Capture the cell that displays the provided text and extract its [x, y] central coordinate. 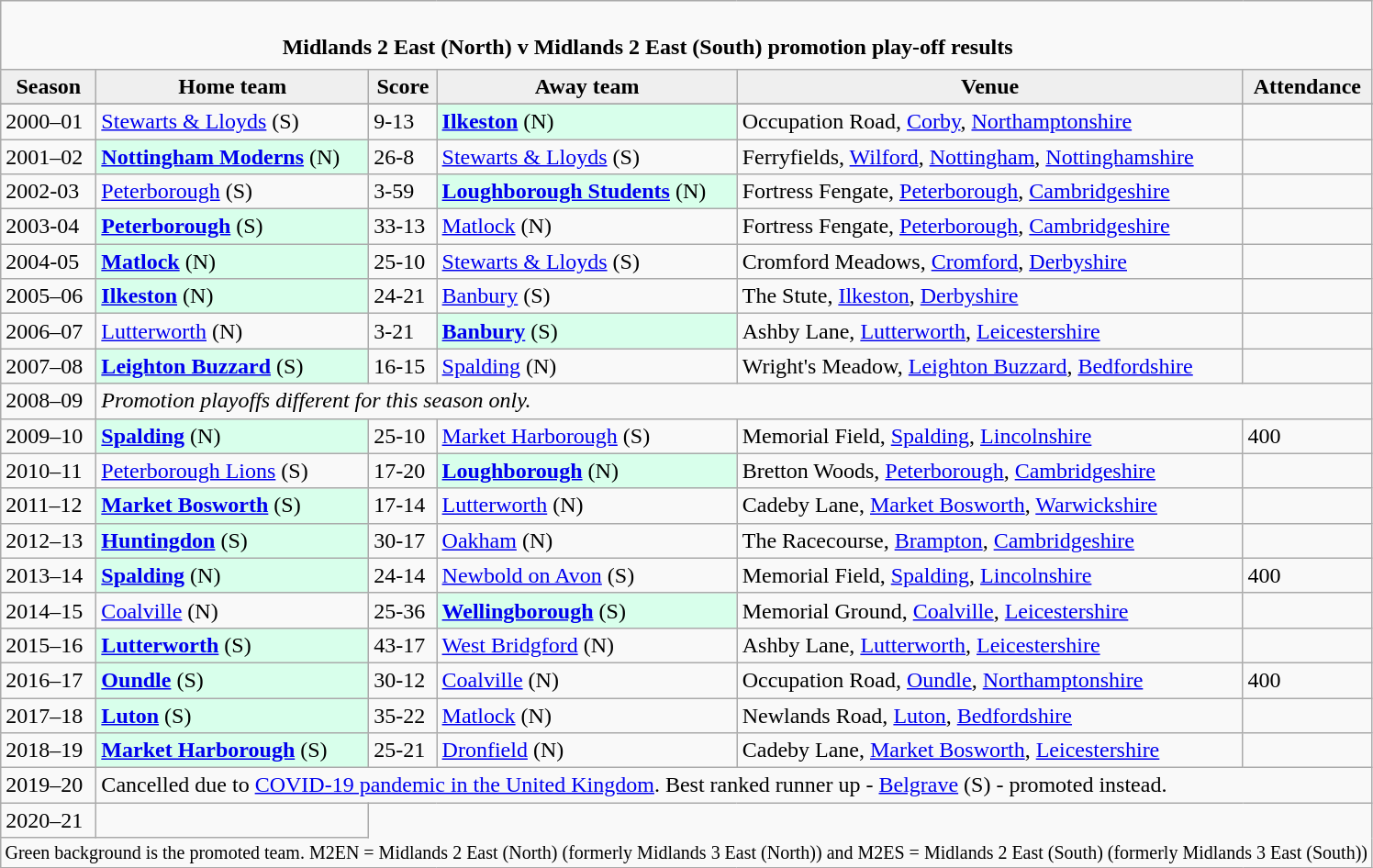
Bretton Woods, Peterborough, Cambridgeshire [989, 471]
Oakham (N) [587, 540]
2001–02 [49, 157]
Season [49, 86]
17-14 [403, 506]
Away team [587, 86]
Nottingham Moderns (N) [233, 157]
16-15 [403, 366]
26-8 [403, 157]
Cancelled due to COVID-19 pandemic in the United Kingdom. Best ranked runner up - Belgrave (S) - promoted instead. [734, 785]
2009–10 [49, 436]
Huntingdon (S) [233, 540]
25-36 [403, 610]
Loughborough (N) [587, 471]
Newlands Road, Luton, Bedfordshire [989, 715]
2014–15 [49, 610]
2015–16 [49, 645]
2004-05 [49, 262]
43-17 [403, 645]
Occupation Road, Oundle, Northamptonshire [989, 680]
Cadeby Lane, Market Bosworth, Warwickshire [989, 506]
2018–19 [49, 751]
2012–13 [49, 540]
30-17 [403, 540]
33-13 [403, 227]
2007–08 [49, 366]
17-20 [403, 471]
3-59 [403, 192]
3-21 [403, 331]
The Stute, Ilkeston, Derbyshire [989, 296]
Cromford Meadows, Cromford, Derbyshire [989, 262]
2013–14 [49, 575]
9-13 [403, 121]
Oundle (S) [233, 680]
24-14 [403, 575]
2011–12 [49, 506]
Market Bosworth (S) [233, 506]
Score [403, 86]
2010–11 [49, 471]
Lutterworth (S) [233, 645]
Newbold on Avon (S) [587, 575]
2019–20 [49, 785]
Wright's Meadow, Leighton Buzzard, Bedfordshire [989, 366]
24-21 [403, 296]
Home team [233, 86]
Leighton Buzzard (S) [233, 366]
Attendance [1307, 86]
2002-03 [49, 192]
2005–06 [49, 296]
2020–21 [49, 820]
The Racecourse, Brampton, Cambridgeshire [989, 540]
Occupation Road, Corby, Northamptonshire [989, 121]
Peterborough Lions (S) [233, 471]
Cadeby Lane, Market Bosworth, Leicestershire [989, 751]
Wellingborough (S) [587, 610]
Loughborough Students (N) [587, 192]
Memorial Ground, Coalville, Leicestershire [989, 610]
Dronfield (N) [587, 751]
2000–01 [49, 121]
2017–18 [49, 715]
West Bridgford (N) [587, 645]
Ferryfields, Wilford, Nottingham, Nottinghamshire [989, 157]
2003-04 [49, 227]
Venue [989, 86]
Promotion playoffs different for this season only. [734, 401]
2016–17 [49, 680]
2006–07 [49, 331]
30-12 [403, 680]
2008–09 [49, 401]
35-22 [403, 715]
25-21 [403, 751]
Luton (S) [233, 715]
